Return (X, Y) of the center of cell containing provided text 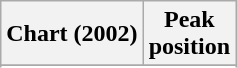
Peak position (189, 34)
Chart (2002) (72, 34)
